Output the (X, Y) coordinate of the center of the cell containing the given text.  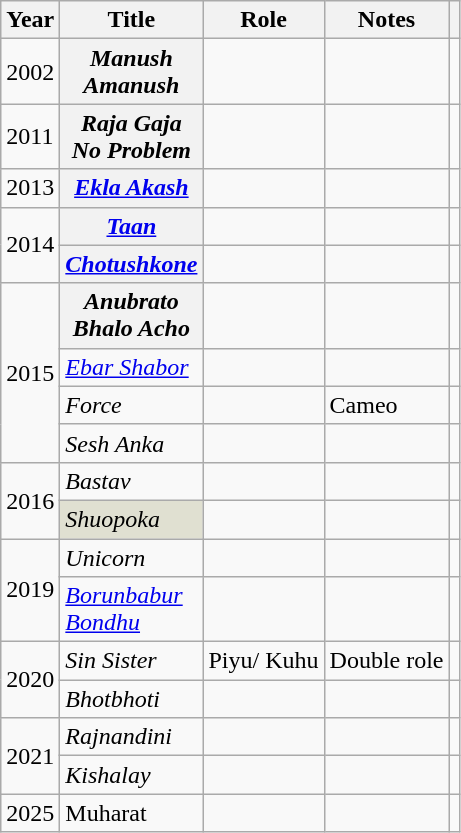
Cameo (386, 405)
Borunbabur Bondhu (132, 610)
Year (30, 20)
Bhotbhoti (132, 699)
Taan (132, 226)
Sin Sister (132, 661)
Notes (386, 20)
Manush Amanush (132, 72)
2020 (30, 680)
2013 (30, 188)
Shuopoka (132, 519)
2015 (30, 372)
Kishalay (132, 775)
2019 (30, 590)
Piyu/ Kuhu (264, 661)
Rajnandini (132, 737)
Title (132, 20)
Sesh Anka (132, 443)
Unicorn (132, 557)
Muharat (132, 813)
2021 (30, 756)
Double role (386, 661)
2011 (30, 136)
Ebar Shabor (132, 367)
Bastav (132, 481)
2016 (30, 500)
Anubrato Bhalo Acho (132, 316)
2002 (30, 72)
2014 (30, 245)
Force (132, 405)
Role (264, 20)
Raja Gaja No Problem (132, 136)
2025 (30, 813)
Ekla Akash (132, 188)
Chotushkone (132, 264)
